Return (X, Y) of the center of cell containing provided text 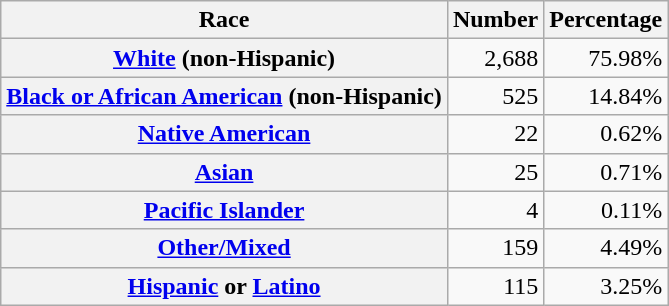
Percentage (606, 20)
Asian (224, 172)
14.84% (606, 96)
25 (495, 172)
Hispanic or Latino (224, 286)
Black or African American (non-Hispanic) (224, 96)
525 (495, 96)
4.49% (606, 248)
0.11% (606, 210)
3.25% (606, 286)
0.62% (606, 134)
Race (224, 20)
2,688 (495, 58)
4 (495, 210)
75.98% (606, 58)
White (non-Hispanic) (224, 58)
159 (495, 248)
Number (495, 20)
0.71% (606, 172)
22 (495, 134)
Pacific Islander (224, 210)
Native American (224, 134)
Other/Mixed (224, 248)
115 (495, 286)
